Determine the (X, Y) coordinate at the center of the cell enclosing the given text.  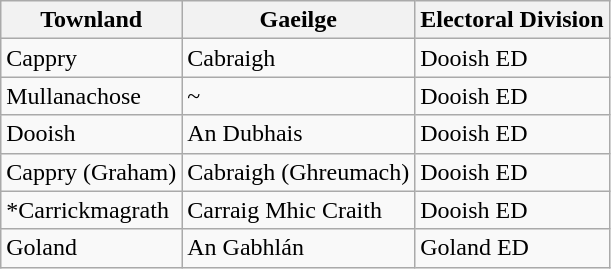
An Dubhais (298, 134)
Goland (92, 248)
Cappry (92, 58)
An Gabhlán (298, 248)
Cabraigh (Ghreumach) (298, 172)
Carraig Mhic Craith (298, 210)
*Carrickmagrath (92, 210)
Cabraigh (298, 58)
~ (298, 96)
Gaeilge (298, 20)
Townland (92, 20)
Goland ED (512, 248)
Electoral Division (512, 20)
Dooish (92, 134)
Mullanachose (92, 96)
Cappry (Graham) (92, 172)
